Output the (x, y) coordinate of the center of the cell containing the given text.  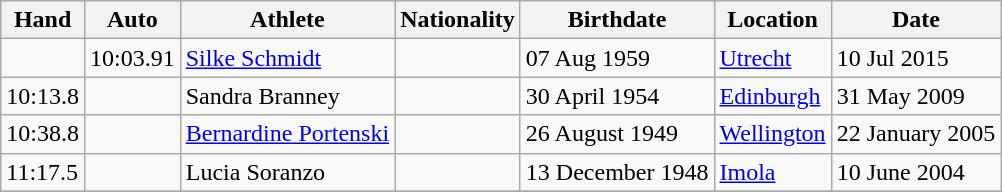
30 April 1954 (617, 96)
10 Jul 2015 (916, 58)
26 August 1949 (617, 134)
31 May 2009 (916, 96)
Utrecht (772, 58)
Sandra Branney (287, 96)
Hand (43, 20)
22 January 2005 (916, 134)
07 Aug 1959 (617, 58)
Silke Schmidt (287, 58)
Auto (132, 20)
Nationality (458, 20)
13 December 1948 (617, 172)
Athlete (287, 20)
11:17.5 (43, 172)
10:13.8 (43, 96)
Lucia Soranzo (287, 172)
Date (916, 20)
Bernardine Portenski (287, 134)
10:03.91 (132, 58)
10:38.8 (43, 134)
Birthdate (617, 20)
Wellington (772, 134)
Edinburgh (772, 96)
10 June 2004 (916, 172)
Location (772, 20)
Imola (772, 172)
